Provide the [x, y] coordinate of the cell's center where the given text is located.  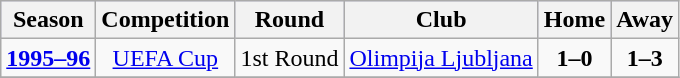
1–0 [574, 58]
Round [290, 20]
Competition [166, 20]
UEFA Cup [166, 58]
Home [574, 20]
Club [441, 20]
Season [48, 20]
Olimpija Ljubljana [441, 58]
Away [645, 20]
1995–96 [48, 58]
1st Round [290, 58]
1–3 [645, 58]
